Pinpoint the cell where the given text exists, returning its (X, Y) midpoint coordinate. 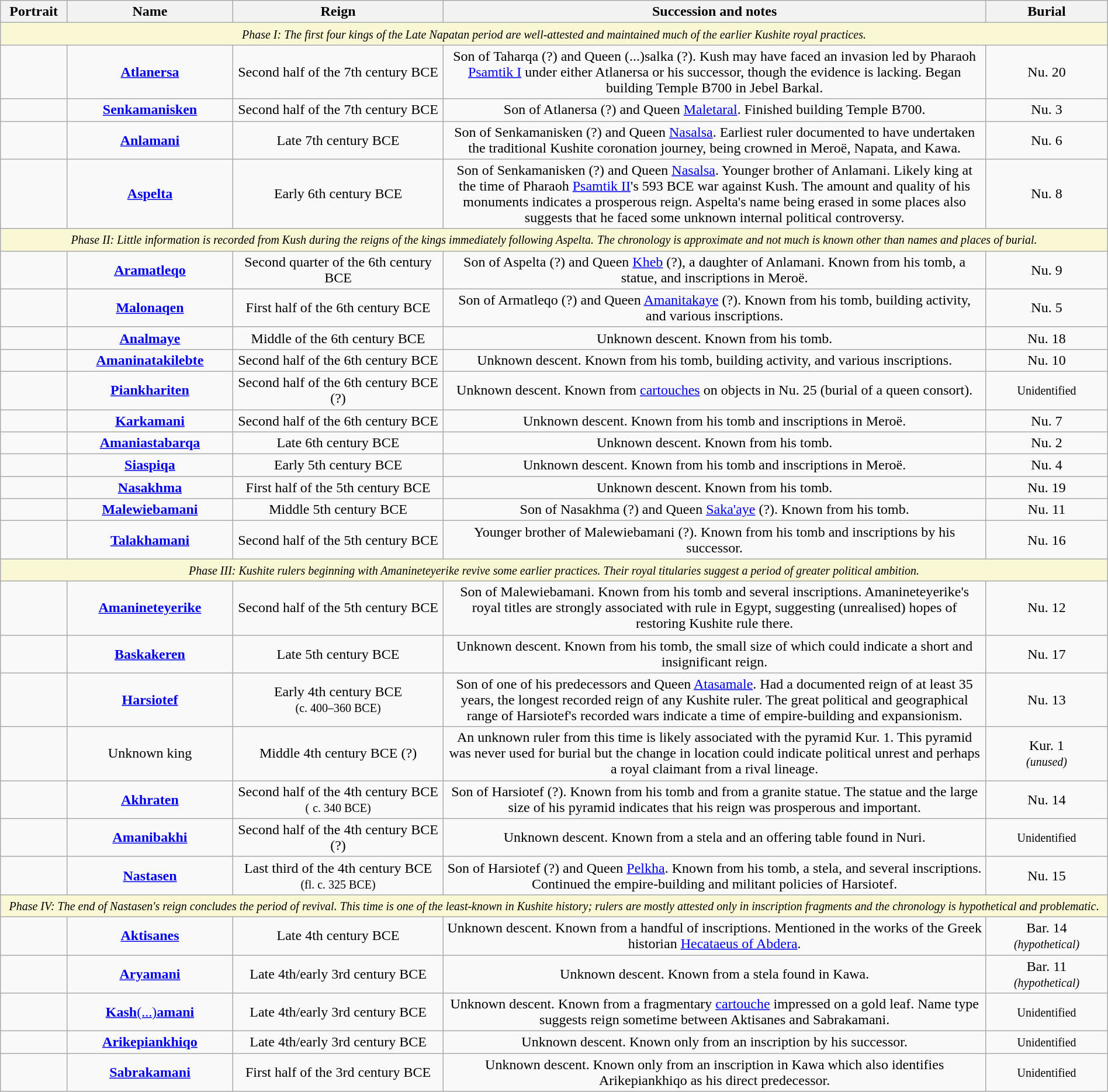
Amaninatakilebte (150, 360)
Siaspiqa (150, 465)
Unknown descent. Known from a stela found in Kawa. (715, 974)
Nastasen (150, 876)
Nu. 19 (1047, 488)
Unknown descent. Known from his tomb, building activity, and various inscriptions. (715, 360)
Nu. 13 (1047, 700)
Nu. 9 (1047, 270)
Nu. 11 (1047, 510)
Unknown descent. Known from his tomb, the small size of which could indicate a short and insignificant reign. (715, 654)
Nasakhma (150, 488)
Aktisanes (150, 935)
Baskakeren (150, 654)
Unknown descent. Known from a fragmentary cartouche impressed on a gold leaf. Name type suggests reign sometime between Aktisanes and Sabrakamani. (715, 1012)
Aspelta (150, 194)
Analmaye (150, 338)
Nu. 14 (1047, 800)
Nu. 5 (1047, 307)
Amaniastabarqa (150, 443)
Nu. 2 (1047, 443)
Arikepiankhiqo (150, 1042)
Atlanersa (150, 72)
Name (150, 12)
First half of the 5th century BCE (338, 488)
Nu. 17 (1047, 654)
Senkamanisken (150, 110)
Early 4th century BCE(c. 400–360 BCE) (338, 700)
Nu. 10 (1047, 360)
Nu. 3 (1047, 110)
Nu. 6 (1047, 140)
Middle 4th century BCE (?) (338, 754)
Nu. 16 (1047, 540)
Unknown king (150, 754)
Middle 5th century BCE (338, 510)
Second quarter of the 6th century BCE (338, 270)
Nu. 18 (1047, 338)
Piankhariten (150, 391)
Late 5th century BCE (338, 654)
Nu. 8 (1047, 194)
Harsiotef (150, 700)
Reign (338, 12)
Unknown descent. Known from a handful of inscriptions. Mentioned in the works of the Greek historian Hecataeus of Abdera. (715, 935)
Bar. 14(hypothetical) (1047, 935)
Son of Nasakhma (?) and Queen Saka'aye (?). Known from his tomb. (715, 510)
Sabrakamani (150, 1072)
Nu. 12 (1047, 608)
Kur. 1(unused) (1047, 754)
Son of Atlanersa (?) and Queen Maletaral. Finished building Temple B700. (715, 110)
Unknown descent. Known only from an inscription by his successor. (715, 1042)
Younger brother of Malewiebamani (?). Known from his tomb and inscriptions by his successor. (715, 540)
Malonaqen (150, 307)
Son of Aspelta (?) and Queen Kheb (?), a daughter of Anlamani. Known from his tomb, a statue, and inscriptions in Meroë. (715, 270)
Nu. 15 (1047, 876)
Middle of the 6th century BCE (338, 338)
First half of the 3rd century BCE (338, 1072)
Second half of the 6th century BCE (?) (338, 391)
Aryamani (150, 974)
Second half of the 4th century BCE( c. 340 BCE) (338, 800)
Burial (1047, 12)
Anlamani (150, 140)
Malewiebamani (150, 510)
Aramatleqo (150, 270)
Late 7th century BCE (338, 140)
Amanibakhi (150, 837)
Nu. 20 (1047, 72)
Phase I: The first four kings of the Late Napatan period are well-attested and maintained much of the earlier Kushite royal practices. (554, 34)
Akhraten (150, 800)
Early 6th century BCE (338, 194)
Nu. 7 (1047, 420)
Early 5th century BCE (338, 465)
Karkamani (150, 420)
Talakhamani (150, 540)
Last third of the 4th century BCE(fl. c. 325 BCE) (338, 876)
Late 6th century BCE (338, 443)
Portrait (34, 12)
Nu. 4 (1047, 465)
Second half of the 4th century BCE (?) (338, 837)
Unknown descent. Known from a stela and an offering table found in Nuri. (715, 837)
Bar. 11(hypothetical) (1047, 974)
Son of Armatleqo (?) and Queen Amanitakaye (?). Known from his tomb, building activity, and various inscriptions. (715, 307)
Late 4th century BCE (338, 935)
Unknown descent. Known only from an inscription in Kawa which also identifies Arikepiankhiqo as his direct predecessor. (715, 1072)
Amanineteyerike (150, 608)
Kash(...)amani (150, 1012)
First half of the 6th century BCE (338, 307)
Unknown descent. Known from cartouches on objects in Nu. 25 (burial of a queen consort). (715, 391)
Succession and notes (715, 12)
